From the cell containing the given text, extract its center point as [X, Y] coordinate. 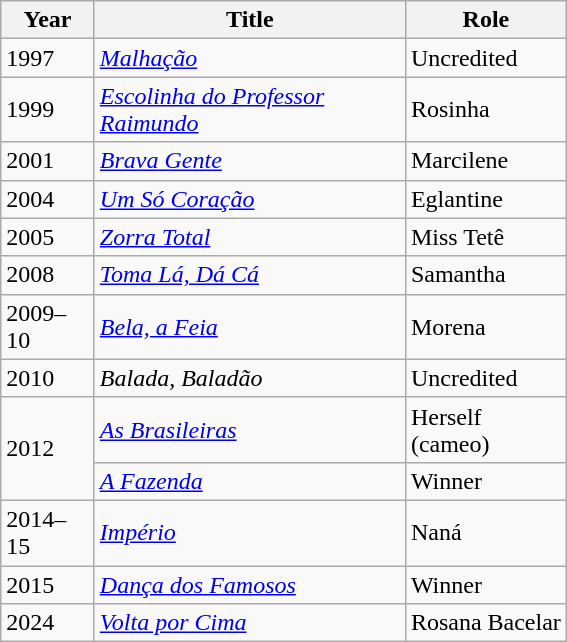
Naná [486, 532]
Rosana Bacelar [486, 623]
Toma Lá, Dá Cá [250, 275]
Escolinha do Professor Raimundo [250, 110]
Miss Tetê [486, 237]
Herself (cameo) [486, 430]
Title [250, 20]
1997 [48, 58]
2008 [48, 275]
2015 [48, 585]
Zorra Total [250, 237]
Rosinha [486, 110]
Um Só Coração [250, 199]
1999 [48, 110]
As Brasileiras [250, 430]
2014–15 [48, 532]
Império [250, 532]
Eglantine [486, 199]
Year [48, 20]
2009–10 [48, 326]
A Fazenda [250, 481]
2024 [48, 623]
Dança dos Famosos [250, 585]
Samantha [486, 275]
Malhação [250, 58]
2004 [48, 199]
Volta por Cima [250, 623]
2001 [48, 161]
2012 [48, 448]
Morena [486, 326]
Bela, a Feia [250, 326]
Role [486, 20]
Marcilene [486, 161]
2010 [48, 378]
Balada, Baladão [250, 378]
Brava Gente [250, 161]
2005 [48, 237]
